Detect which cell encompasses the target text, then output its [x, y] center coordinate. 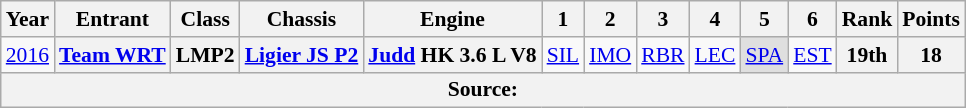
IMO [610, 55]
RBR [662, 55]
2016 [28, 55]
LEC [716, 55]
Source: [483, 90]
Team WRT [112, 55]
Ligier JS P2 [302, 55]
19th [868, 55]
6 [812, 19]
Engine [452, 19]
1 [564, 19]
Judd HK 3.6 L V8 [452, 55]
Chassis [302, 19]
EST [812, 55]
Rank [868, 19]
Points [931, 19]
SIL [564, 55]
2 [610, 19]
Entrant [112, 19]
3 [662, 19]
Class [206, 19]
5 [764, 19]
4 [716, 19]
SPA [764, 55]
Year [28, 19]
18 [931, 55]
LMP2 [206, 55]
